Determine the [x, y] coordinate at the center of the cell enclosing the given text.  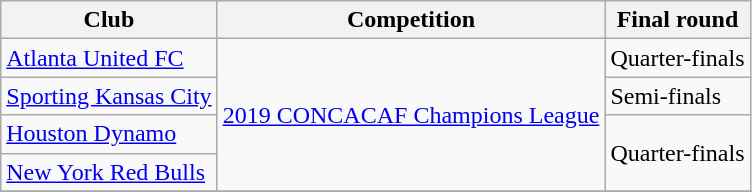
Houston Dynamo [109, 134]
Atlanta United FC [109, 58]
Final round [678, 20]
Sporting Kansas City [109, 96]
2019 CONCACAF Champions League [411, 115]
Club [109, 20]
New York Red Bulls [109, 172]
Semi-finals [678, 96]
Competition [411, 20]
